Extract the [x, y] coordinate from the center of the cell holding the provided text.  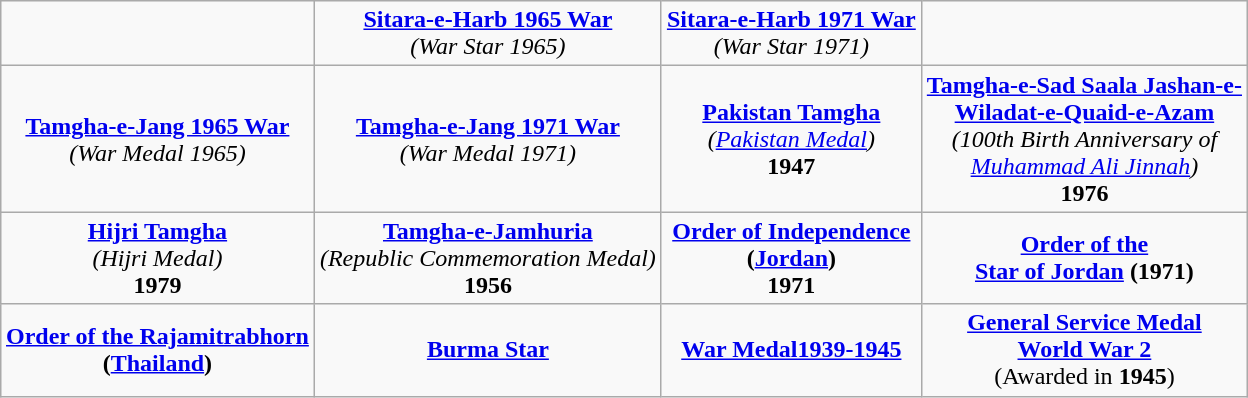
Order of Independence(Jordan)1971 [791, 258]
Sitara-e-Harb 1965 War(War Star 1965) [488, 34]
General Service MedalWorld War 2(Awarded in 1945) [1084, 350]
Tamgha-e-Jang 1965 War(War Medal 1965) [157, 139]
Sitara-e-Harb 1971 War(War Star 1971) [791, 34]
Order of theStar of Jordan (1971) [1084, 258]
Burma Star [488, 350]
Order of the Rajamitrabhorn(Thailand) [157, 350]
Pakistan Tamgha(Pakistan Medal)1947 [791, 139]
Hijri Tamgha(Hijri Medal)1979 [157, 258]
War Medal1939-1945 [791, 350]
Tamgha-e-Sad Saala Jashan-e-Wiladat-e-Quaid-e-Azam(100th Birth Anniversary ofMuhammad Ali Jinnah)1976 [1084, 139]
Tamgha-e-Jamhuria(Republic Commemoration Medal)1956 [488, 258]
Tamgha-e-Jang 1971 War(War Medal 1971) [488, 139]
